For the text-containing cell, return its midpoint in [X, Y] coordinate format. 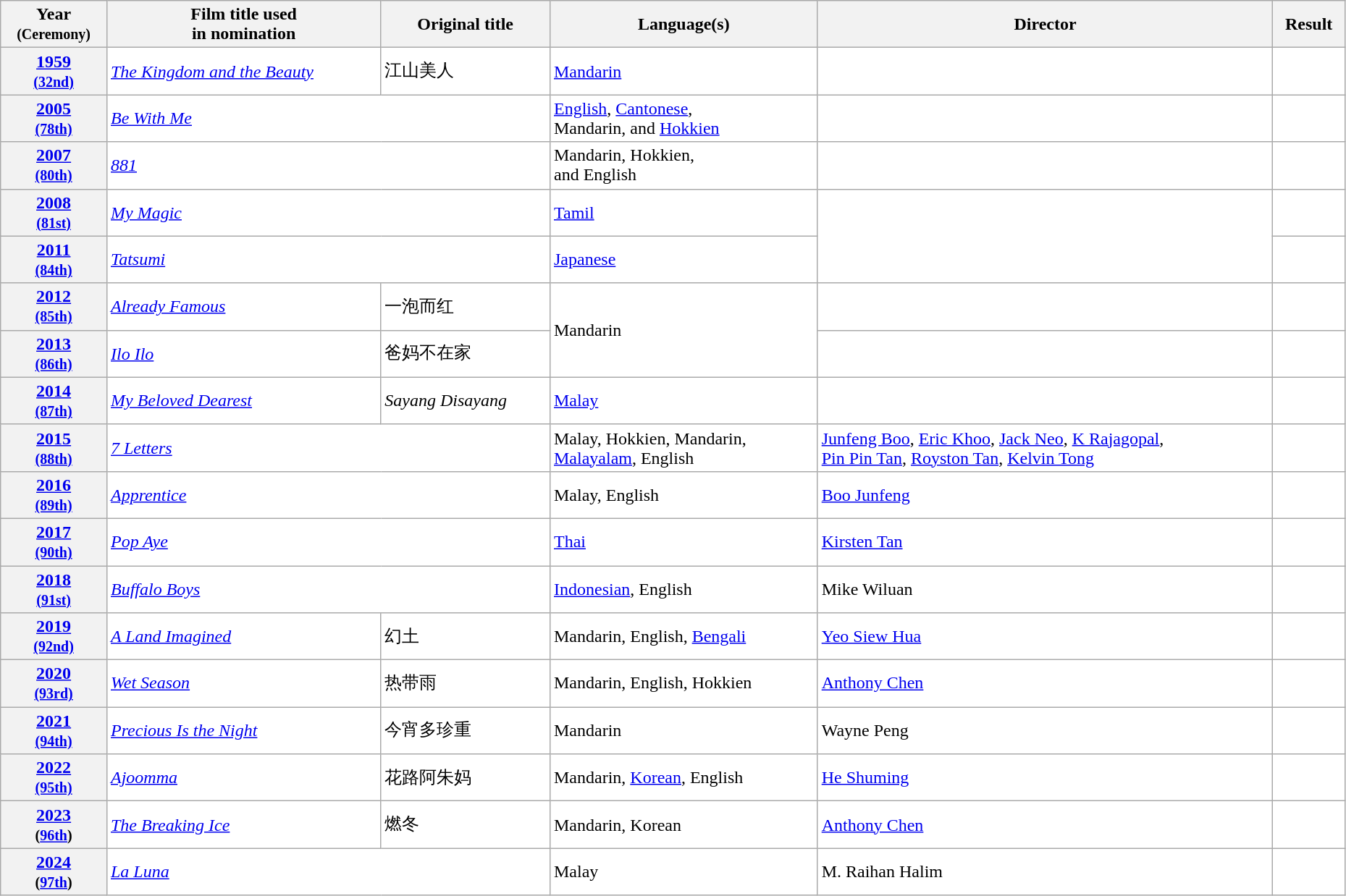
Japanese [683, 259]
7 Letters [328, 447]
2021(94th) [54, 731]
2012(85th) [54, 307]
La Luna [328, 871]
Thai [683, 541]
The Breaking Ice [243, 825]
Mandarin, English, Hokkien [683, 683]
2019(92nd) [54, 637]
2016(89th) [54, 495]
Junfeng Boo, Eric Khoo, Jack Neo, K Rajagopal, Pin Pin Tan, Royston Tan, Kelvin Tong [1046, 447]
2011(84th) [54, 259]
Precious Is the Night [243, 731]
Be With Me [328, 119]
Already Famous [243, 307]
Malay, English [683, 495]
2024(97th) [54, 871]
Tamil [683, 213]
Indonesian, English [683, 589]
2008(81st) [54, 213]
Mike Wiluan [1046, 589]
2018(91st) [54, 589]
2014(87th) [54, 401]
Apprentice [328, 495]
My Magic [328, 213]
燃冬 [466, 825]
English, Cantonese, Mandarin, and Hokkien [683, 119]
Ilo Ilo [243, 353]
The Kingdom and the Beauty [243, 71]
Kirsten Tan [1046, 541]
热带雨 [466, 683]
Buffalo Boys [328, 589]
He Shuming [1046, 777]
花路阿朱妈 [466, 777]
2013(86th) [54, 353]
2020(93rd) [54, 683]
一泡而红 [466, 307]
Original title [466, 25]
Director [1046, 25]
今宵多珍重 [466, 731]
2007(80th) [54, 165]
爸妈不在家 [466, 353]
江山美人 [466, 71]
Pop Aye [328, 541]
Mandarin, Korean, English [683, 777]
881 [328, 165]
2005(78th) [54, 119]
幻土 [466, 637]
My Beloved Dearest [243, 401]
Sayang Disayang [466, 401]
Result [1309, 25]
A Land Imagined [243, 637]
2022(95th) [54, 777]
2017(90th) [54, 541]
2015(88th) [54, 447]
1959(32nd) [54, 71]
Year(Ceremony) [54, 25]
Film title used in nomination [243, 25]
Tatsumi [328, 259]
Wayne Peng [1046, 731]
2023(96th) [54, 825]
Boo Junfeng [1046, 495]
Mandarin, Hokkien, and English [683, 165]
Malay, Hokkien, Mandarin, Malayalam, English [683, 447]
Yeo Siew Hua [1046, 637]
Language(s) [683, 25]
Mandarin, English, Bengali [683, 637]
Wet Season [243, 683]
Ajoomma [243, 777]
Mandarin, Korean [683, 825]
M. Raihan Halim [1046, 871]
